Provide the (X, Y) coordinate of the cell's center where the given text is located.  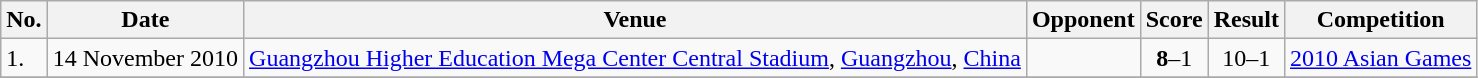
No. (24, 20)
Competition (1381, 20)
Date (145, 20)
10–1 (1246, 58)
Venue (636, 20)
8–1 (1174, 58)
Opponent (1083, 20)
Guangzhou Higher Education Mega Center Central Stadium, Guangzhou, China (636, 58)
1. (24, 58)
Result (1246, 20)
Score (1174, 20)
14 November 2010 (145, 58)
2010 Asian Games (1381, 58)
